Search for the cell housing the specified text and yield its (x, y) center coordinate. 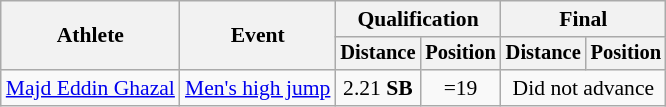
Final (584, 19)
=19 (460, 88)
Majd Eddin Ghazal (90, 88)
Qualification (418, 19)
Men's high jump (258, 88)
Event (258, 36)
Did not advance (584, 88)
2.21 SB (378, 88)
Athlete (90, 36)
